Extract the [x, y] coordinate from the center of the cell holding the provided text.  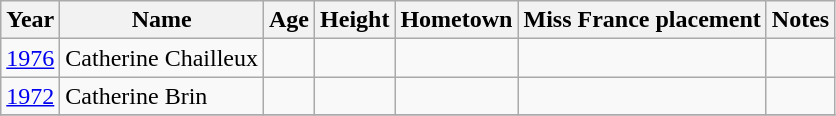
Age [288, 20]
Notes [800, 20]
Year [30, 20]
Catherine Chailleux [162, 58]
1972 [30, 96]
1976 [30, 58]
Height [355, 20]
Miss France placement [642, 20]
Catherine Brin [162, 96]
Hometown [456, 20]
Name [162, 20]
